Identify which cell holds the provided text, then report its [x, y] central coordinate. 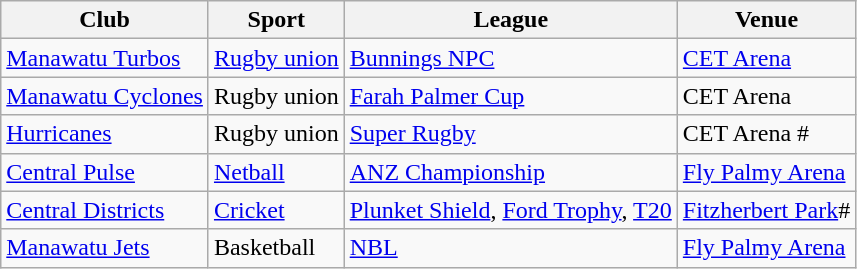
Netball [276, 172]
Fitzherbert Park# [766, 210]
Cricket [276, 210]
Plunket Shield, Ford Trophy, T20 [510, 210]
Club [105, 20]
Venue [766, 20]
Manawatu Cyclones [105, 96]
Sport [276, 20]
Hurricanes [105, 134]
Manawatu Turbos [105, 58]
Central Districts [105, 210]
Manawatu Jets [105, 248]
NBL [510, 248]
Super Rugby [510, 134]
League [510, 20]
CET Arena # [766, 134]
Bunnings NPC [510, 58]
Central Pulse [105, 172]
ANZ Championship [510, 172]
Farah Palmer Cup [510, 96]
Basketball [276, 248]
